Detect which cell encompasses the target text, then output its [x, y] center coordinate. 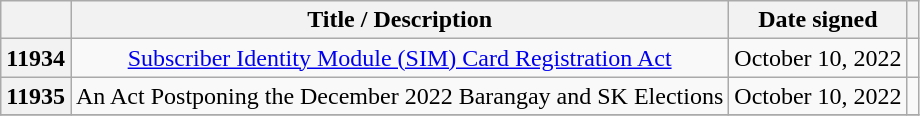
Date signed [818, 20]
Subscriber Identity Module (SIM) Card Registration Act [399, 58]
An Act Postponing the December 2022 Barangay and SK Elections [399, 96]
11934 [36, 58]
11935 [36, 96]
Title / Description [399, 20]
